Locate the cell with the specified text and output its (x, y) center coordinate. 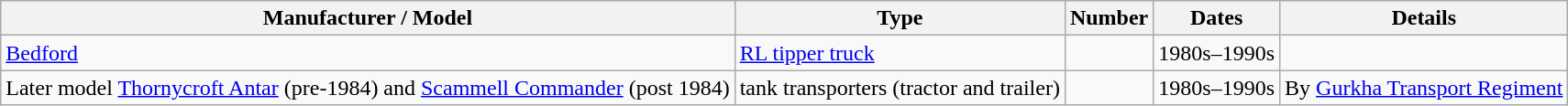
By Gurkha Transport Regiment (1424, 88)
Number (1109, 18)
tank transporters (tractor and trailer) (900, 88)
RL tipper truck (900, 53)
Later model Thornycroft Antar (pre-1984) and Scammell Commander (post 1984) (368, 88)
Details (1424, 18)
Dates (1217, 18)
Bedford (368, 53)
Manufacturer / Model (368, 18)
Type (900, 18)
